Extract the [x, y] coordinate from the center of the cell holding the provided text.  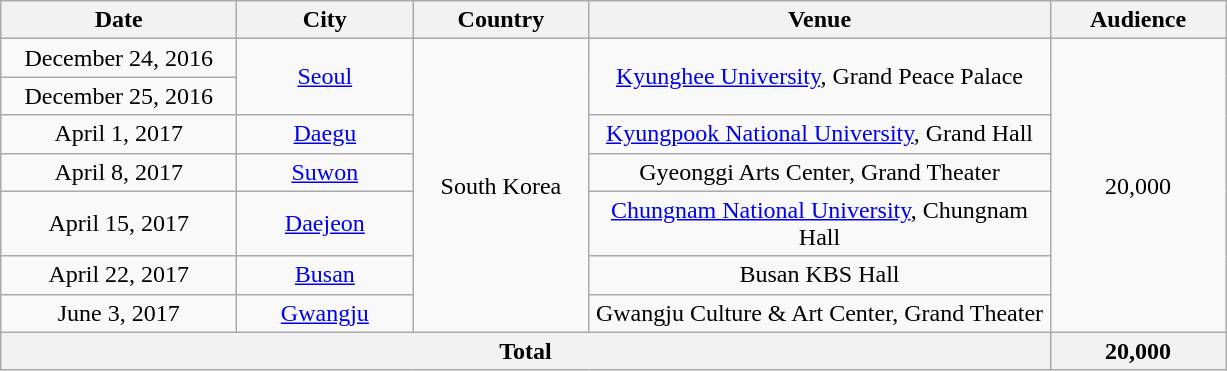
Daejeon [325, 224]
Busan [325, 275]
Daegu [325, 134]
Total [526, 351]
Audience [1138, 20]
June 3, 2017 [119, 313]
December 25, 2016 [119, 96]
Country [501, 20]
Chungnam National University, Chungnam Hall [820, 224]
Gwangju [325, 313]
Kyunghee University, Grand Peace Palace [820, 77]
City [325, 20]
Venue [820, 20]
Date [119, 20]
December 24, 2016 [119, 58]
April 1, 2017 [119, 134]
South Korea [501, 186]
April 15, 2017 [119, 224]
Gwangju Culture & Art Center, Grand Theater [820, 313]
Suwon [325, 172]
Kyungpook National University, Grand Hall [820, 134]
Gyeonggi Arts Center, Grand Theater [820, 172]
April 22, 2017 [119, 275]
Busan KBS Hall [820, 275]
Seoul [325, 77]
April 8, 2017 [119, 172]
